Provide the (X, Y) coordinate of the cell's center where the given text is located.  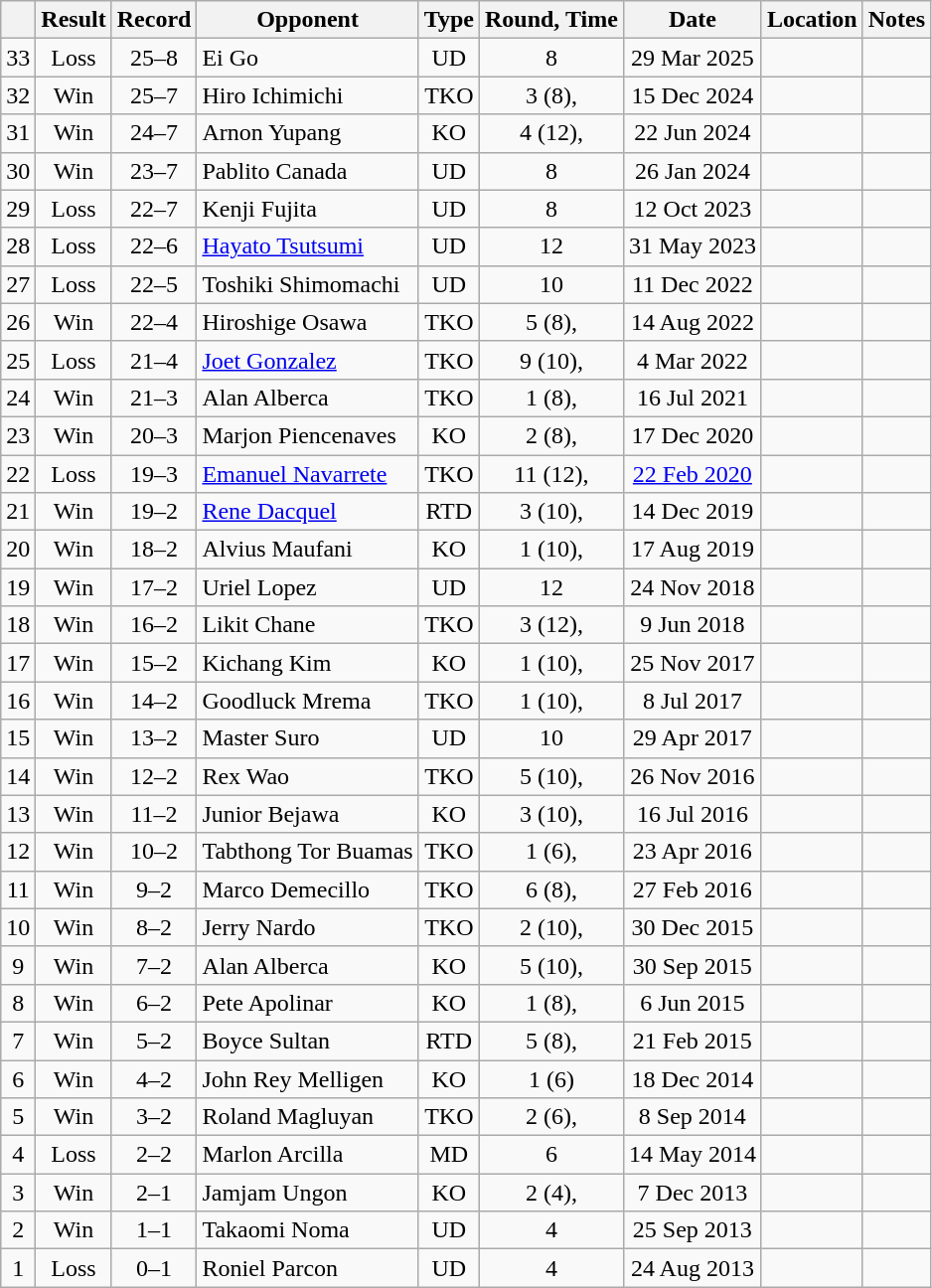
16 Jul 2021 (692, 398)
11 Dec 2022 (692, 284)
2 (6), (550, 1117)
Jamjam Ungon (308, 1193)
Marjon Piencenaves (308, 435)
29 Mar 2025 (692, 58)
30 (18, 171)
Junior Bejawa (308, 814)
Round, Time (550, 20)
14 Aug 2022 (692, 322)
Takaomi Noma (308, 1230)
21–3 (154, 398)
22–5 (154, 284)
Type (449, 20)
19–2 (154, 512)
22 (18, 474)
Marlon Arcilla (308, 1155)
9 Jun 2018 (692, 625)
15–2 (154, 663)
6–2 (154, 1003)
3 (8), (550, 95)
9 (10), (550, 360)
25 Sep 2013 (692, 1230)
31 May 2023 (692, 246)
Opponent (308, 20)
11–2 (154, 814)
29 Apr 2017 (692, 738)
12–2 (154, 776)
2–2 (154, 1155)
6 (8), (550, 889)
23 (18, 435)
24–7 (154, 133)
8 Jul 2017 (692, 701)
17–2 (154, 587)
24 (18, 398)
18 (18, 625)
26 (18, 322)
Marco Demecillo (308, 889)
Kenji Fujita (308, 209)
8–2 (154, 927)
7 Dec 2013 (692, 1193)
18–2 (154, 550)
2–1 (154, 1193)
Likit Chane (308, 625)
7 (18, 1041)
12 Oct 2023 (692, 209)
3 (18, 1193)
27 Feb 2016 (692, 889)
33 (18, 58)
Rene Dacquel (308, 512)
13 (18, 814)
Master Suro (308, 738)
3 (12), (550, 625)
13–2 (154, 738)
Hayato Tsutsumi (308, 246)
32 (18, 95)
0–1 (154, 1268)
23–7 (154, 171)
2 (18, 1230)
Toshiki Shimomachi (308, 284)
Pete Apolinar (308, 1003)
Result (74, 20)
14 Dec 2019 (692, 512)
27 (18, 284)
18 Dec 2014 (692, 1078)
Joet Gonzalez (308, 360)
1 (6) (550, 1078)
1 (18, 1268)
2 (4), (550, 1193)
8 Sep 2014 (692, 1117)
11 (12), (550, 474)
22–7 (154, 209)
Notes (896, 20)
Hiro Ichimichi (308, 95)
7–2 (154, 965)
Boyce Sultan (308, 1041)
11 (18, 889)
20–3 (154, 435)
Arnon Yupang (308, 133)
Kichang Kim (308, 663)
2 (10), (550, 927)
Location (812, 20)
9–2 (154, 889)
16 Jul 2016 (692, 814)
14 (18, 776)
25 Nov 2017 (692, 663)
1–1 (154, 1230)
25 (18, 360)
Date (692, 20)
Emanuel Navarrete (308, 474)
15 Dec 2024 (692, 95)
19–3 (154, 474)
Rex Wao (308, 776)
Hiroshige Osawa (308, 322)
14–2 (154, 701)
4 (12), (550, 133)
31 (18, 133)
22–4 (154, 322)
30 Dec 2015 (692, 927)
Goodluck Mrema (308, 701)
17 Dec 2020 (692, 435)
21–4 (154, 360)
24 Aug 2013 (692, 1268)
22 Jun 2024 (692, 133)
16–2 (154, 625)
23 Apr 2016 (692, 852)
Alvius Maufani (308, 550)
19 (18, 587)
24 Nov 2018 (692, 587)
Record (154, 20)
Jerry Nardo (308, 927)
10–2 (154, 852)
25–7 (154, 95)
5–2 (154, 1041)
4–2 (154, 1078)
MD (449, 1155)
29 (18, 209)
5 (18, 1117)
Uriel Lopez (308, 587)
21 Feb 2015 (692, 1041)
16 (18, 701)
26 Jan 2024 (692, 171)
30 Sep 2015 (692, 965)
Ei Go (308, 58)
3–2 (154, 1117)
6 Jun 2015 (692, 1003)
2 (8), (550, 435)
28 (18, 246)
14 May 2014 (692, 1155)
26 Nov 2016 (692, 776)
Tabthong Tor Buamas (308, 852)
25–8 (154, 58)
Pablito Canada (308, 171)
21 (18, 512)
17 (18, 663)
22–6 (154, 246)
4 Mar 2022 (692, 360)
9 (18, 965)
John Rey Melligen (308, 1078)
Roland Magluyan (308, 1117)
20 (18, 550)
1 (6), (550, 852)
15 (18, 738)
22 Feb 2020 (692, 474)
17 Aug 2019 (692, 550)
Roniel Parcon (308, 1268)
